Determine the (X, Y) coordinate at the center of the cell enclosing the given text.  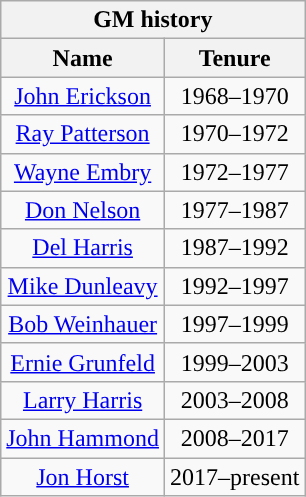
1972–1977 (234, 172)
1999–2003 (234, 362)
Ernie Grunfeld (83, 362)
Mike Dunleavy (83, 286)
Wayne Embry (83, 172)
John Hammond (83, 438)
Jon Horst (83, 477)
1977–1987 (234, 210)
Ray Patterson (83, 134)
1987–1992 (234, 248)
Name (83, 58)
2003–2008 (234, 400)
Larry Harris (83, 400)
Bob Weinhauer (83, 324)
1970–1972 (234, 134)
1968–1970 (234, 96)
1997–1999 (234, 324)
John Erickson (83, 96)
GM history (153, 20)
2008–2017 (234, 438)
Del Harris (83, 248)
Don Nelson (83, 210)
Tenure (234, 58)
2017–present (234, 477)
1992–1997 (234, 286)
